For the text-containing cell, return its midpoint in [x, y] coordinate format. 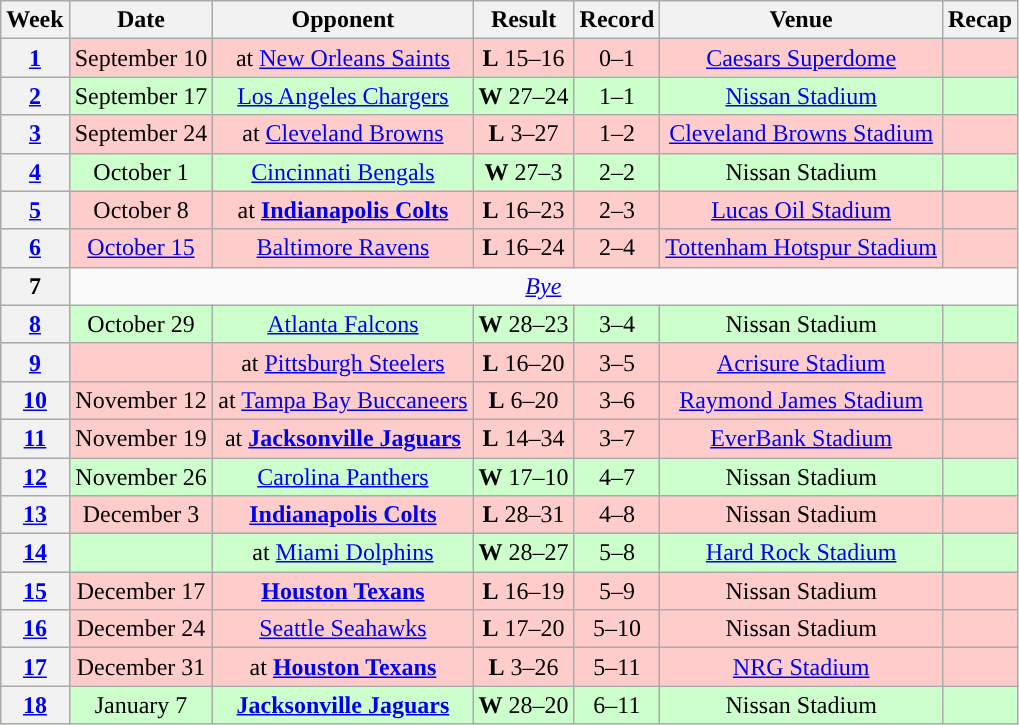
Cleveland Browns Stadium [802, 134]
Cincinnati Bengals [343, 172]
4–8 [617, 515]
W 27–3 [524, 172]
November 12 [141, 400]
5–9 [617, 591]
L 16–20 [524, 362]
3–5 [617, 362]
Result [524, 20]
Jacksonville Jaguars [343, 705]
October 15 [141, 248]
L 15–16 [524, 58]
1–1 [617, 96]
W 17–10 [524, 477]
W 27–24 [524, 96]
Recap [980, 20]
Houston Texans [343, 591]
Date [141, 20]
13 [35, 515]
W 28–23 [524, 324]
Seattle Seahawks [343, 629]
Opponent [343, 20]
L 14–34 [524, 438]
November 26 [141, 477]
Venue [802, 20]
10 [35, 400]
Record [617, 20]
9 [35, 362]
4–7 [617, 477]
at Houston Texans [343, 667]
at Pittsburgh Steelers [343, 362]
L 3–27 [524, 134]
October 1 [141, 172]
6 [35, 248]
Acrisure Stadium [802, 362]
December 31 [141, 667]
2 [35, 96]
L 3–26 [524, 667]
5–10 [617, 629]
3–6 [617, 400]
L 28–31 [524, 515]
November 19 [141, 438]
Indianapolis Colts [343, 515]
Atlanta Falcons [343, 324]
7 [35, 286]
Lucas Oil Stadium [802, 210]
3–4 [617, 324]
October 8 [141, 210]
September 10 [141, 58]
September 17 [141, 96]
L 16–23 [524, 210]
18 [35, 705]
5 [35, 210]
EverBank Stadium [802, 438]
14 [35, 553]
3 [35, 134]
Los Angeles Chargers [343, 96]
L 16–24 [524, 248]
at Jacksonville Jaguars [343, 438]
2–3 [617, 210]
1–2 [617, 134]
5–8 [617, 553]
W 28–20 [524, 705]
Raymond James Stadium [802, 400]
2–2 [617, 172]
at Cleveland Browns [343, 134]
Hard Rock Stadium [802, 553]
Carolina Panthers [343, 477]
December 3 [141, 515]
Tottenham Hotspur Stadium [802, 248]
6–11 [617, 705]
16 [35, 629]
4 [35, 172]
Week [35, 20]
at Miami Dolphins [343, 553]
17 [35, 667]
L 6–20 [524, 400]
L 16–19 [524, 591]
11 [35, 438]
L 17–20 [524, 629]
December 24 [141, 629]
W 28–27 [524, 553]
0–1 [617, 58]
Baltimore Ravens [343, 248]
September 24 [141, 134]
January 7 [141, 705]
15 [35, 591]
at Tampa Bay Buccaneers [343, 400]
8 [35, 324]
3–7 [617, 438]
October 29 [141, 324]
2–4 [617, 248]
1 [35, 58]
5–11 [617, 667]
NRG Stadium [802, 667]
at Indianapolis Colts [343, 210]
12 [35, 477]
Caesars Superdome [802, 58]
at New Orleans Saints [343, 58]
Bye [543, 286]
December 17 [141, 591]
